Return the (x, y) coordinate for the center point of the cell that contains the specified text.  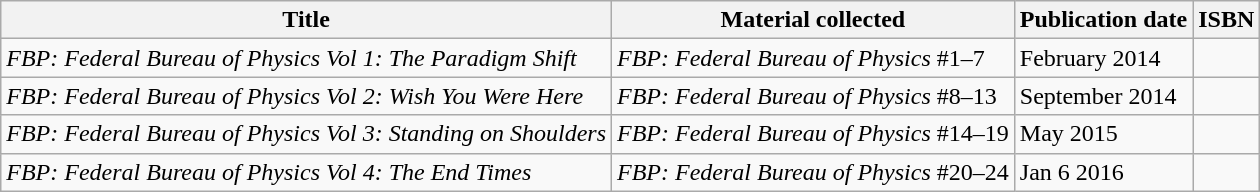
February 2014 (1103, 58)
FBP: Federal Bureau of Physics #1–7 (814, 58)
FBP: Federal Bureau of Physics Vol 4: The End Times (306, 172)
May 2015 (1103, 134)
ISBN (1226, 20)
FBP: Federal Bureau of Physics Vol 2: Wish You Were Here (306, 96)
Jan 6 2016 (1103, 172)
FBP: Federal Bureau of Physics Vol 3: Standing on Shoulders (306, 134)
FBP: Federal Bureau of Physics #14–19 (814, 134)
FBP: Federal Bureau of Physics #8–13 (814, 96)
FBP: Federal Bureau of Physics #20–24 (814, 172)
September 2014 (1103, 96)
Title (306, 20)
FBP: Federal Bureau of Physics Vol 1: The Paradigm Shift (306, 58)
Material collected (814, 20)
Publication date (1103, 20)
